Return the (x, y) coordinate for the center point of the cell that contains the specified text.  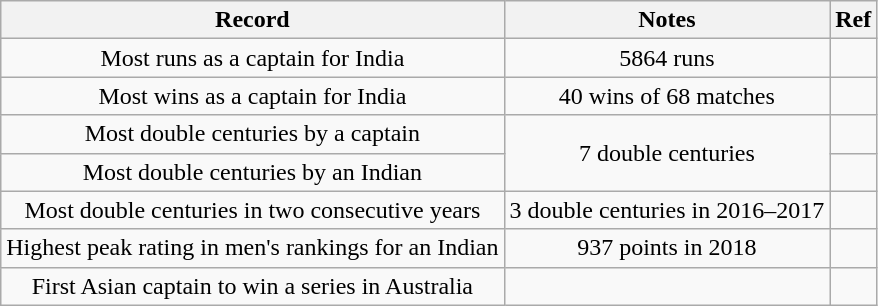
5864 runs (667, 58)
Most double centuries by a captain (252, 134)
Most wins as a captain for India (252, 96)
Most double centuries in two consecutive years (252, 210)
Record (252, 20)
First Asian captain to win a series in Australia (252, 286)
7 double centuries (667, 153)
Notes (667, 20)
Most runs as a captain for India (252, 58)
Highest peak rating in men's rankings for an Indian (252, 248)
40 wins of 68 matches (667, 96)
937 points in 2018 (667, 248)
3 double centuries in 2016–2017 (667, 210)
Ref (854, 20)
Most double centuries by an Indian (252, 172)
